Search for the cell housing the specified text and yield its (X, Y) center coordinate. 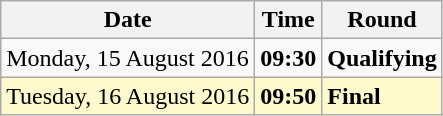
Qualifying (382, 58)
Round (382, 20)
09:30 (288, 58)
Tuesday, 16 August 2016 (128, 96)
Time (288, 20)
Final (382, 96)
Monday, 15 August 2016 (128, 58)
09:50 (288, 96)
Date (128, 20)
